Locate the cell with the specified text and output its (x, y) center coordinate. 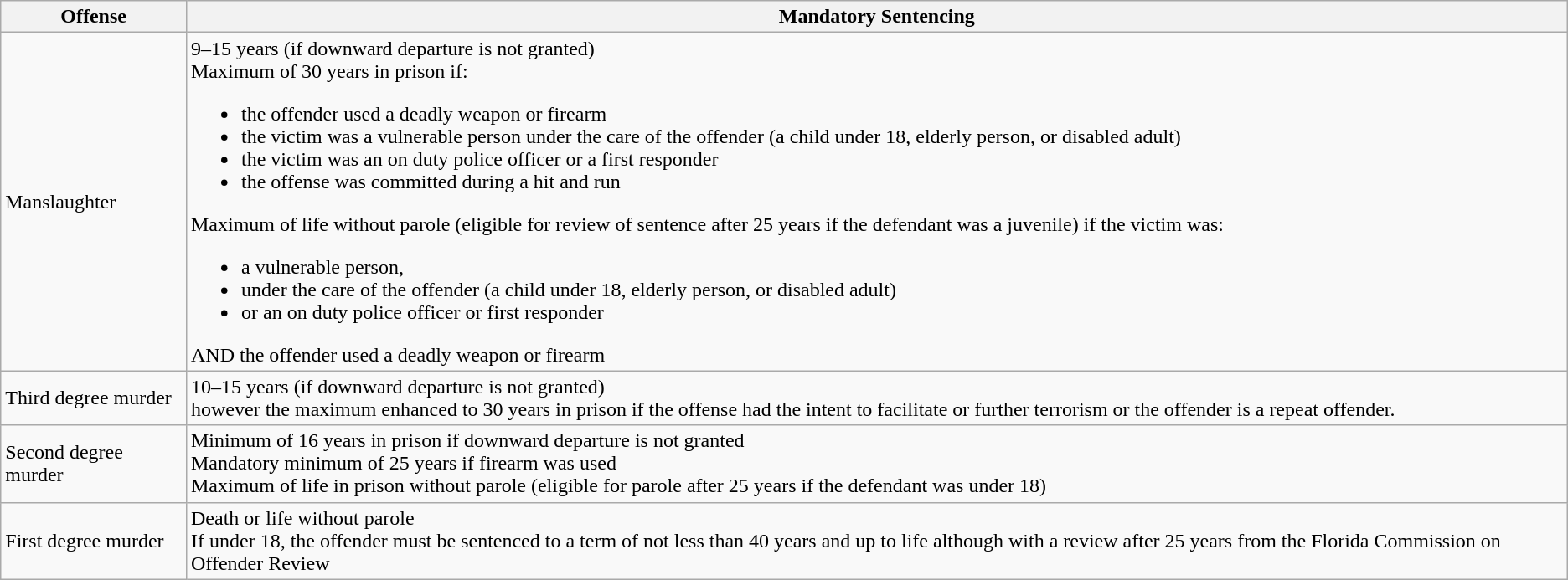
Manslaughter (94, 202)
Offense (94, 17)
Second degree murder (94, 464)
Third degree murder (94, 398)
First degree murder (94, 541)
Mandatory Sentencing (876, 17)
